Pinpoint the cell where the given text exists, returning its (X, Y) midpoint coordinate. 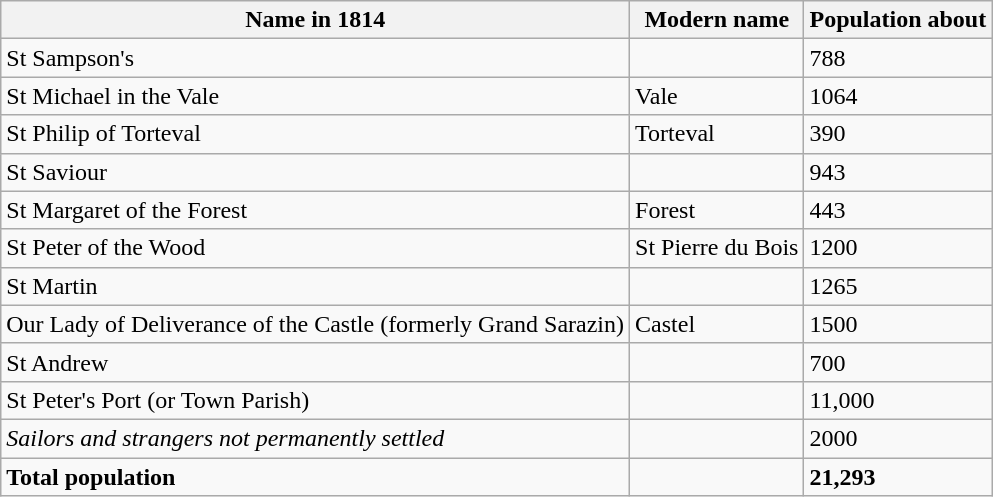
St Peter's Port (or Town Parish) (316, 400)
Torteval (717, 134)
Modern name (717, 20)
943 (898, 172)
Total population (316, 477)
700 (898, 362)
St Sampson's (316, 58)
21,293 (898, 477)
St Saviour (316, 172)
1064 (898, 96)
St Philip of Torteval (316, 134)
St Martin (316, 286)
Castel (717, 324)
Our Lady of Deliverance of the Castle (formerly Grand Sarazin) (316, 324)
788 (898, 58)
St Peter of the Wood (316, 248)
Name in 1814 (316, 20)
Vale (717, 96)
Population about (898, 20)
1200 (898, 248)
1265 (898, 286)
St Pierre du Bois (717, 248)
St Michael in the Vale (316, 96)
Forest (717, 210)
390 (898, 134)
St Andrew (316, 362)
443 (898, 210)
11,000 (898, 400)
St Margaret of the Forest (316, 210)
Sailors and strangers not permanently settled (316, 438)
1500 (898, 324)
2000 (898, 438)
